For the text-containing cell, return its midpoint in (x, y) coordinate format. 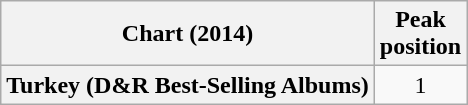
Chart (2014) (188, 34)
1 (420, 85)
Peakposition (420, 34)
Turkey (D&R Best-Selling Albums) (188, 85)
